Identify which cell holds the provided text, then report its [X, Y] central coordinate. 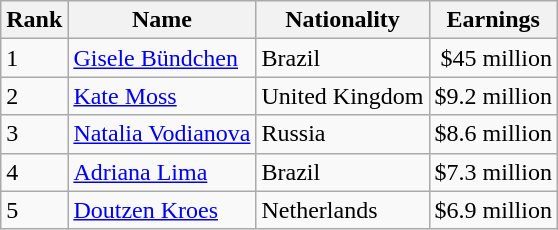
Nationality [342, 20]
$6.9 million [493, 210]
Name [162, 20]
Natalia Vodianova [162, 134]
$7.3 million [493, 172]
Gisele Bündchen [162, 58]
Earnings [493, 20]
United Kingdom [342, 96]
$8.6 million [493, 134]
Kate Moss [162, 96]
2 [34, 96]
Netherlands [342, 210]
Rank [34, 20]
Adriana Lima [162, 172]
Doutzen Kroes [162, 210]
3 [34, 134]
Russia [342, 134]
5 [34, 210]
4 [34, 172]
1 [34, 58]
$45 million [493, 58]
$9.2 million [493, 96]
